Determine the [X, Y] coordinate at the center of the cell enclosing the given text.  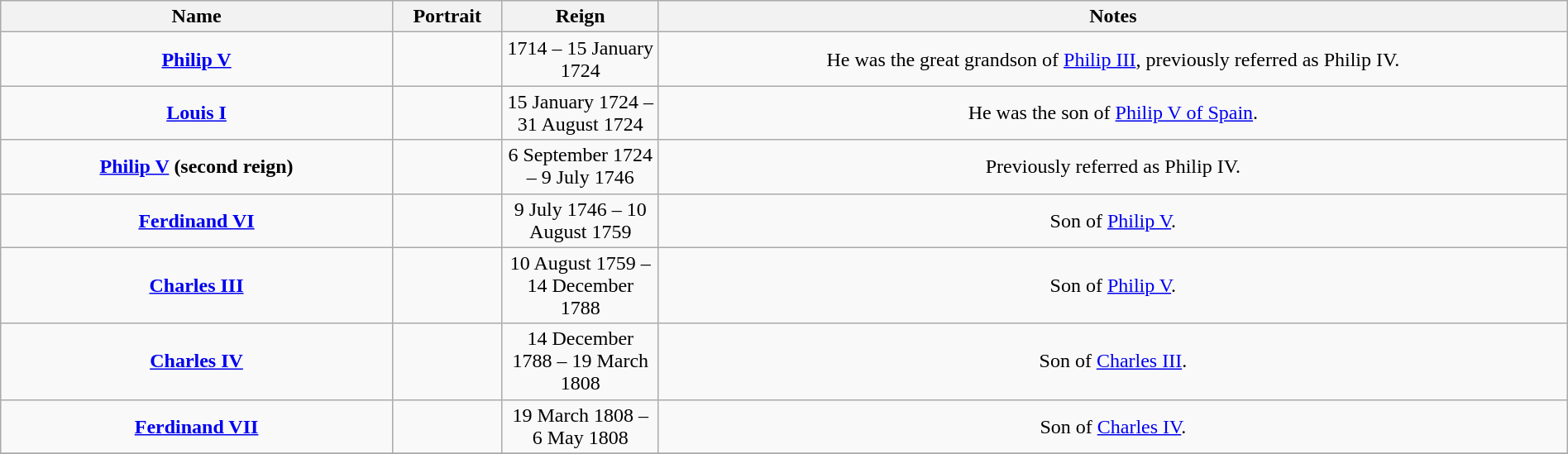
10 August 1759 – 14 December 1788 [581, 285]
Charles III [197, 285]
Son of Charles IV. [1113, 427]
15 January 1724 – 31 August 1724 [581, 112]
Philip V (second reign) [197, 167]
Reign [581, 17]
Previously referred as Philip IV. [1113, 167]
Name [197, 17]
9 July 1746 – 10 August 1759 [581, 220]
14 December 1788 – 19 March 1808 [581, 361]
Louis I [197, 112]
6 September 1724 – 9 July 1746 [581, 167]
Notes [1113, 17]
He was the son of Philip V of Spain. [1113, 112]
19 March 1808 – 6 May 1808 [581, 427]
Charles IV [197, 361]
Ferdinand VI [197, 220]
He was the great grandson of Philip III, previously referred as Philip IV. [1113, 60]
Ferdinand VII [197, 427]
Portrait [447, 17]
Philip V [197, 60]
1714 – 15 January 1724 [581, 60]
Son of Charles III. [1113, 361]
